Detect which cell encompasses the target text, then output its [X, Y] center coordinate. 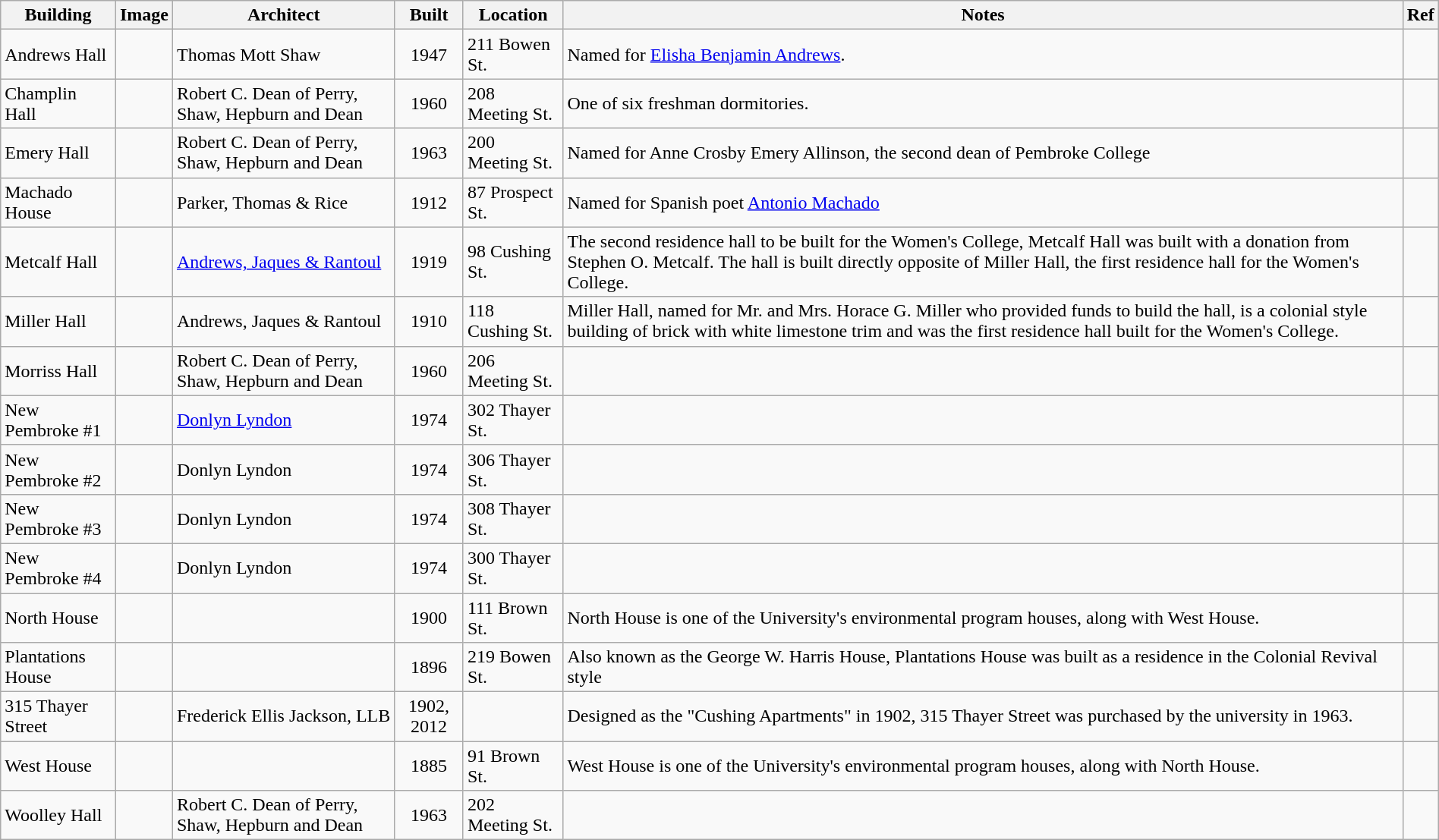
Built [430, 15]
1947 [430, 55]
Thomas Mott Shaw [283, 55]
Champlin Hall [58, 103]
Ref [1421, 15]
Named for Spanish poet Antonio Machado [983, 202]
1885 [430, 766]
Building [58, 15]
211 Bowen St. [513, 55]
Woolley Hall [58, 815]
1896 [430, 668]
208 Meeting St. [513, 103]
1919 [430, 262]
One of six freshman dormitories. [983, 103]
Frederick Ellis Jackson, LLB [283, 716]
New Pembroke #4 [58, 568]
Metcalf Hall [58, 262]
West House [58, 766]
Also known as the George W. Harris House, Plantations House was built as a residence in the Colonial Revival style [983, 668]
1902, 2012 [430, 716]
219 Bowen St. [513, 668]
Machado House [58, 202]
111 Brown St. [513, 618]
Plantations House [58, 668]
202 Meeting St. [513, 815]
306 Thayer St. [513, 469]
Architect [283, 15]
1900 [430, 618]
200 Meeting St. [513, 153]
315 Thayer Street [58, 716]
Location [513, 15]
New Pembroke #1 [58, 420]
87 Prospect St. [513, 202]
Named for Elisha Benjamin Andrews. [983, 55]
Designed as the "Cushing Apartments" in 1902, 315 Thayer Street was purchased by the university in 1963. [983, 716]
North House [58, 618]
302 Thayer St. [513, 420]
Parker, Thomas & Rice [283, 202]
206 Meeting St. [513, 370]
New Pembroke #3 [58, 519]
1912 [430, 202]
91 Brown St. [513, 766]
1910 [430, 322]
Andrews Hall [58, 55]
118 Cushing St. [513, 322]
Notes [983, 15]
Named for Anne Crosby Emery Allinson, the second dean of Pembroke College [983, 153]
Image [144, 15]
North House is one of the University's environmental program houses, along with West House. [983, 618]
Emery Hall [58, 153]
New Pembroke #2 [58, 469]
West House is one of the University's environmental program houses, along with North House. [983, 766]
Morriss Hall [58, 370]
98 Cushing St. [513, 262]
308 Thayer St. [513, 519]
Miller Hall [58, 322]
300 Thayer St. [513, 568]
